Provide the (x, y) coordinate of the cell's center where the given text is located.  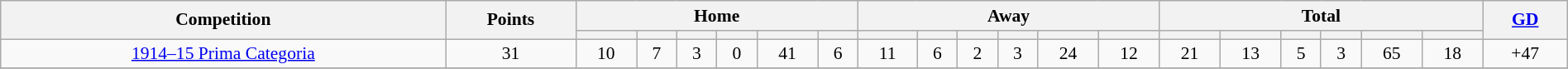
5 (1302, 53)
11 (887, 53)
10 (606, 53)
12 (1129, 53)
1914–15 Prima Categoria (223, 53)
Points (511, 20)
Total (1322, 16)
18 (1453, 53)
Competition (223, 20)
7 (657, 53)
31 (511, 53)
24 (1068, 53)
Home (716, 16)
GD (1525, 20)
41 (787, 53)
Away (1008, 16)
13 (1250, 53)
+47 (1525, 53)
21 (1190, 53)
0 (738, 53)
2 (978, 53)
65 (1392, 53)
